Scan for the cell matching the given text and deliver its [X, Y] coordinate at center. 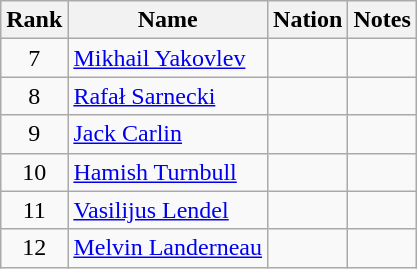
Jack Carlin [168, 134]
Name [168, 20]
Vasilijus Lendel [168, 210]
7 [34, 58]
Mikhail Yakovlev [168, 58]
Nation [308, 20]
12 [34, 248]
Hamish Turnbull [168, 172]
9 [34, 134]
8 [34, 96]
Rank [34, 20]
Rafał Sarnecki [168, 96]
Melvin Landerneau [168, 248]
11 [34, 210]
Notes [382, 20]
10 [34, 172]
